Scan for the cell matching the given text and deliver its [x, y] coordinate at center. 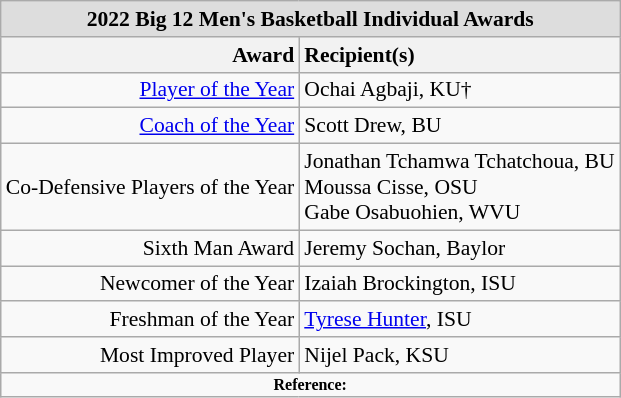
Nijel Pack, KSU [459, 355]
Reference: [310, 385]
Award [150, 55]
Most Improved Player [150, 355]
Scott Drew, BU [459, 126]
Jeremy Sochan, Baylor [459, 248]
Co-Defensive Players of the Year [150, 188]
Freshman of the Year [150, 320]
Jonathan Tchamwa Tchatchoua, BUMoussa Cisse, OSUGabe Osabuohien, WVU [459, 188]
Newcomer of the Year [150, 284]
Coach of the Year [150, 126]
Izaiah Brockington, ISU [459, 284]
Ochai Agbaji, KU† [459, 90]
Recipient(s) [459, 55]
Player of the Year [150, 90]
2022 Big 12 Men's Basketball Individual Awards [310, 19]
Tyrese Hunter, ISU [459, 320]
Sixth Man Award [150, 248]
